Find where the given text appears and provide that cell's center as (X, Y) coordinate. 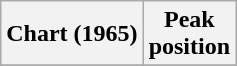
Chart (1965) (72, 34)
Peakposition (189, 34)
